Provide the [x, y] coordinate of the cell's center where the given text is located.  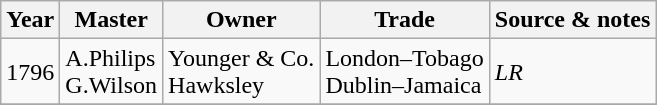
LR [572, 72]
Trade [404, 20]
1796 [30, 72]
Younger & Co.Hawksley [242, 72]
London–TobagoDublin–Jamaica [404, 72]
Master [112, 20]
Source & notes [572, 20]
A.PhilipsG.Wilson [112, 72]
Owner [242, 20]
Year [30, 20]
